Return [X, Y] of the center of cell containing provided text 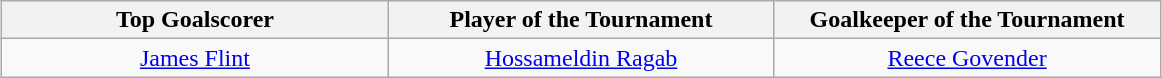
Goalkeeper of the Tournament [967, 20]
Top Goalscorer [195, 20]
Player of the Tournament [581, 20]
Reece Govender [967, 58]
James Flint [195, 58]
Hossameldin Ragab [581, 58]
